Search for the cell housing the specified text and yield its [x, y] center coordinate. 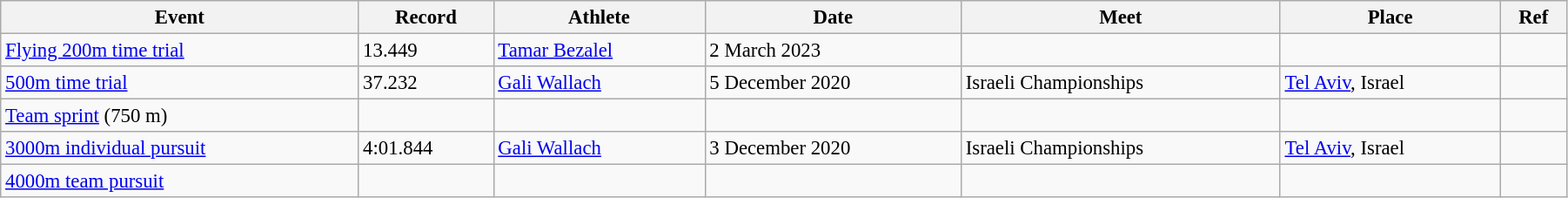
13.449 [426, 51]
Place [1390, 17]
Athlete [599, 17]
37.232 [426, 83]
500m time trial [179, 83]
Team sprint (750 m) [179, 116]
Record [426, 17]
Flying 200m time trial [179, 51]
4:01.844 [426, 148]
2 March 2023 [833, 51]
Event [179, 17]
Meet [1121, 17]
4000m team pursuit [179, 181]
3000m individual pursuit [179, 148]
3 December 2020 [833, 148]
Ref [1533, 17]
Tamar Bezalel [599, 51]
5 December 2020 [833, 83]
Date [833, 17]
